Scan for the cell matching the given text and deliver its [x, y] coordinate at center. 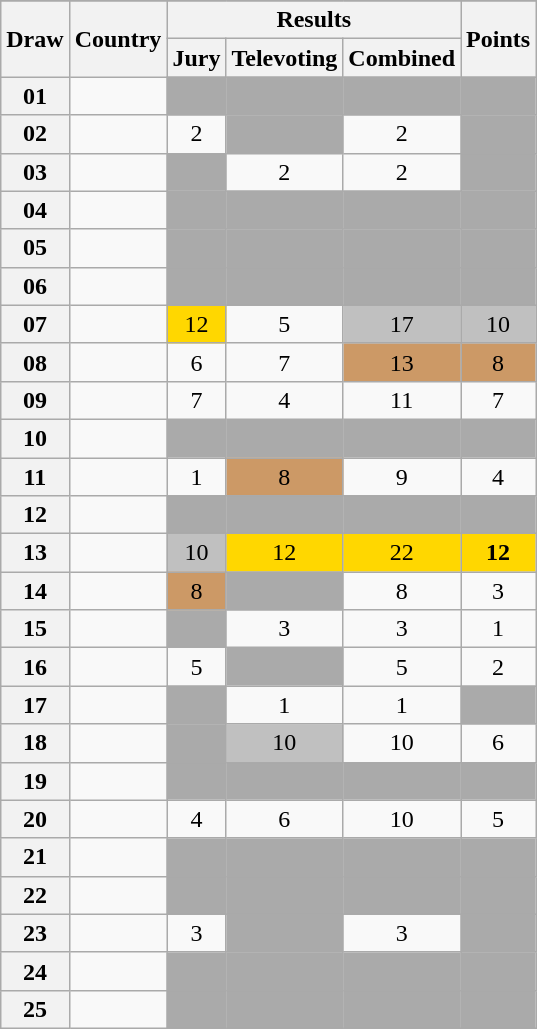
9 [402, 477]
08 [35, 362]
21 [35, 857]
20 [35, 819]
Combined [402, 58]
24 [35, 971]
06 [35, 286]
16 [35, 667]
04 [35, 210]
15 [35, 629]
14 [35, 591]
01 [35, 96]
03 [35, 172]
25 [35, 1009]
Jury [196, 58]
Televoting [284, 58]
19 [35, 781]
18 [35, 743]
Points [498, 39]
Results [314, 20]
Draw [35, 39]
05 [35, 248]
02 [35, 134]
Country [118, 39]
23 [35, 933]
07 [35, 324]
09 [35, 400]
